Output the (X, Y) coordinate of the center of the cell containing the given text.  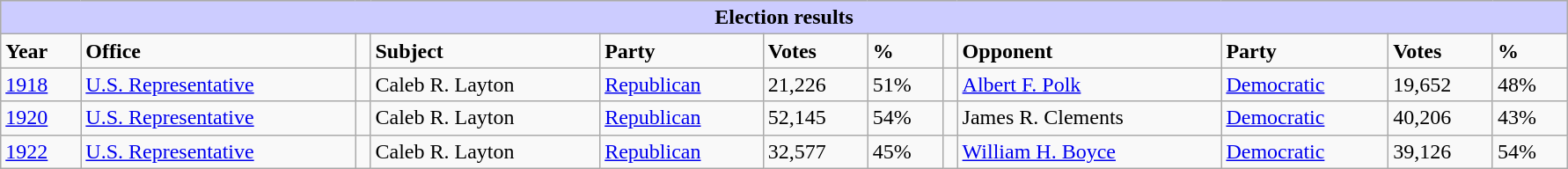
52,145 (815, 118)
19,652 (1441, 84)
Office (218, 51)
51% (905, 84)
48% (1529, 84)
1922 (40, 151)
32,577 (815, 151)
39,126 (1441, 151)
43% (1529, 118)
Election results (785, 18)
21,226 (815, 84)
Subject (486, 51)
William H. Boyce (1089, 151)
1920 (40, 118)
45% (905, 151)
Year (40, 51)
1918 (40, 84)
Albert F. Polk (1089, 84)
40,206 (1441, 118)
James R. Clements (1089, 118)
Opponent (1089, 51)
